Determine the (X, Y) coordinate at the center of the cell enclosing the given text.  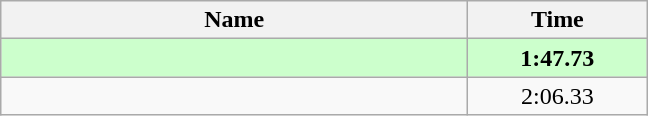
Name (234, 20)
1:47.73 (558, 58)
2:06.33 (558, 96)
Time (558, 20)
